Provide the (x, y) coordinate of the cell's center where the given text is located.  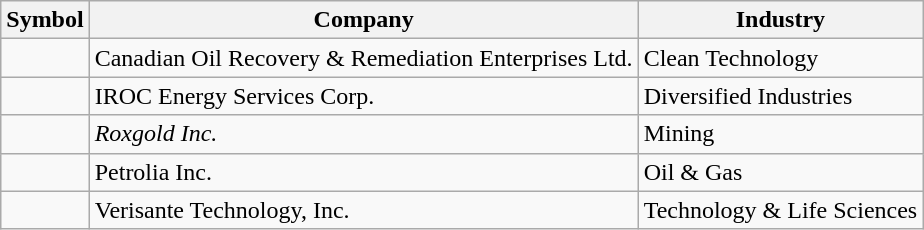
Clean Technology (780, 58)
Company (364, 20)
Roxgold Inc. (364, 134)
Canadian Oil Recovery & Remediation Enterprises Ltd. (364, 58)
Oil & Gas (780, 172)
Industry (780, 20)
Mining (780, 134)
Petrolia Inc. (364, 172)
IROC Energy Services Corp. (364, 96)
Technology & Life Sciences (780, 210)
Symbol (45, 20)
Verisante Technology, Inc. (364, 210)
Diversified Industries (780, 96)
